From the cell containing the given text, extract its center point as (x, y) coordinate. 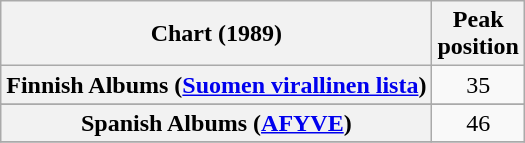
Finnish Albums (Suomen virallinen lista) (216, 85)
Chart (1989) (216, 34)
35 (478, 85)
Peakposition (478, 34)
Spanish Albums (AFYVE) (216, 123)
46 (478, 123)
